Return (x, y) of the center of cell containing provided text 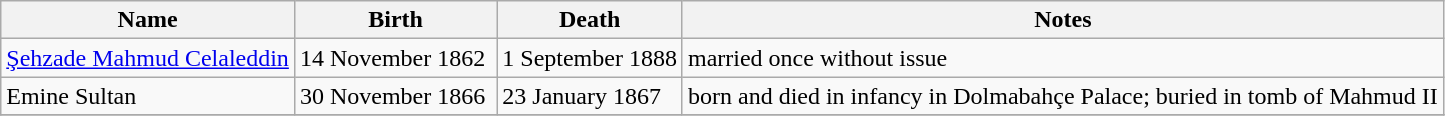
married once without issue (1062, 58)
Death (590, 20)
14 November 1862 (395, 58)
1 September 1888 (590, 58)
Birth (395, 20)
23 January 1867 (590, 96)
born and died in infancy in Dolmabahçe Palace; buried in tomb of Mahmud II (1062, 96)
Şehzade Mahmud Celaleddin (148, 58)
30 November 1866 (395, 96)
Name (148, 20)
Notes (1062, 20)
Emine Sultan (148, 96)
